Extract the [X, Y] coordinate from the center of the cell holding the provided text.  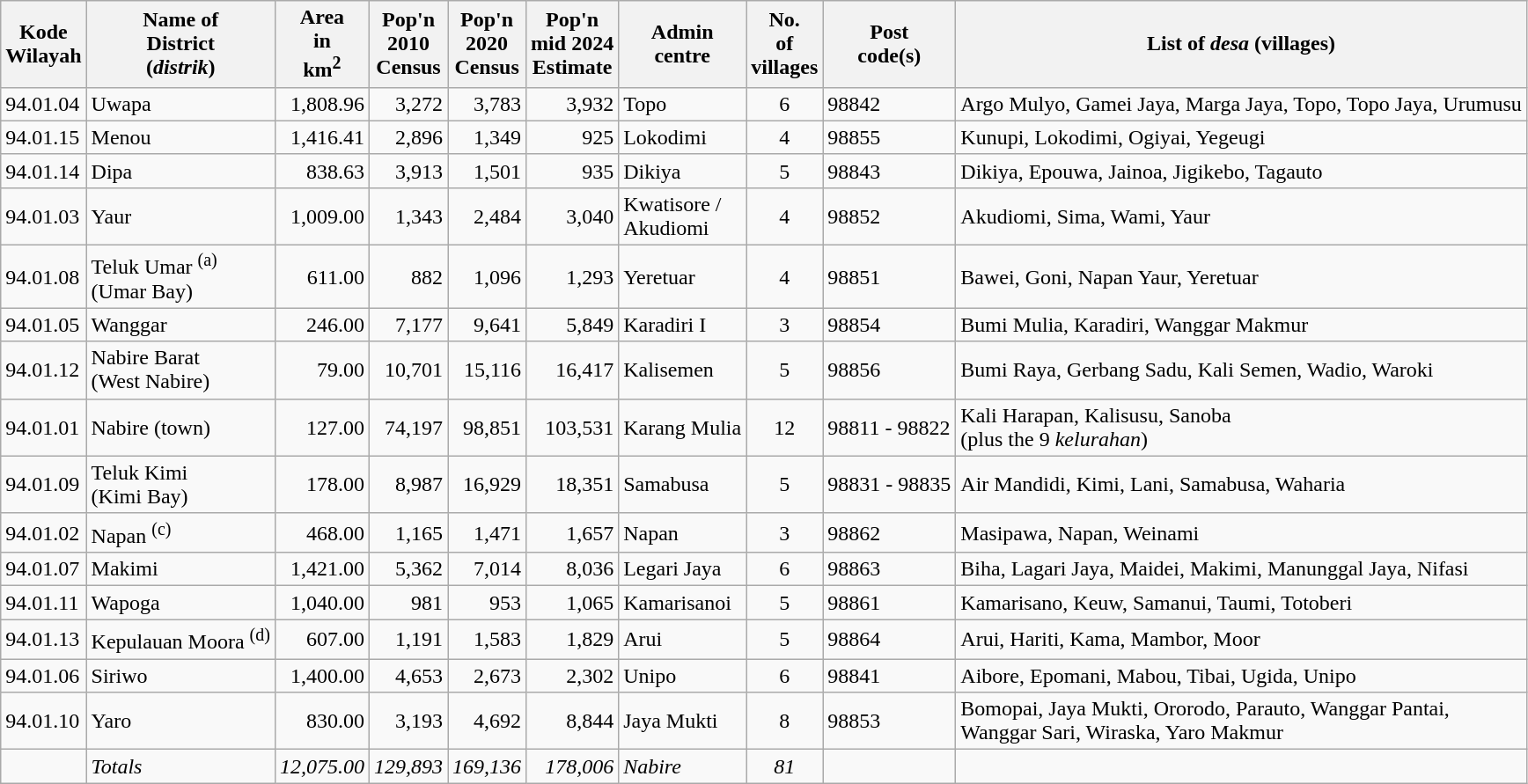
Yeretuar [683, 277]
Unipo [683, 676]
Bumi Mulia, Karadiri, Wanggar Makmur [1241, 325]
Akudiomi, Sima, Wami, Yaur [1241, 216]
2,896 [408, 137]
98852 [889, 216]
Wapoga [180, 603]
List of desa (villages) [1241, 44]
5,849 [572, 325]
Jaya Mukti [683, 722]
Nabire [683, 766]
Kode Wilayah [44, 44]
Areainkm2 [322, 44]
Bawei, Goni, Napan Yaur, Yeretuar [1241, 277]
Napan [683, 533]
98831 - 98835 [889, 484]
1,165 [408, 533]
2,673 [488, 676]
178.00 [322, 484]
94.01.07 [44, 569]
12 [785, 428]
8 [785, 722]
Topo [683, 104]
94.01.08 [44, 277]
94.01.10 [44, 722]
611.00 [322, 277]
Dipa [180, 171]
Totals [180, 766]
94.01.04 [44, 104]
Nabire Barat (West Nabire) [180, 370]
178,006 [572, 766]
98853 [889, 722]
981 [408, 603]
3,783 [488, 104]
98851 [889, 277]
468.00 [322, 533]
Nabire (town) [180, 428]
94.01.02 [44, 533]
Makimi [180, 569]
1,349 [488, 137]
Air Mandidi, Kimi, Lani, Samabusa, Waharia [1241, 484]
Masipawa, Napan, Weinami [1241, 533]
925 [572, 137]
127.00 [322, 428]
1,009.00 [322, 216]
882 [408, 277]
Samabusa [683, 484]
3,913 [408, 171]
1,657 [572, 533]
Teluk Umar (a) (Umar Bay) [180, 277]
94.01.03 [44, 216]
98854 [889, 325]
4,692 [488, 722]
8,036 [572, 569]
98841 [889, 676]
Dikiya, Epouwa, Jainoa, Jigikebo, Tagauto [1241, 171]
3,193 [408, 722]
98864 [889, 639]
Biha, Lagari Jaya, Maidei, Makimi, Manunggal Jaya, Nifasi [1241, 569]
Kali Harapan, Kalisusu, Sanoba(plus the 9 kelurahan) [1241, 428]
1,343 [408, 216]
1,471 [488, 533]
1,583 [488, 639]
8,987 [408, 484]
129,893 [408, 766]
Arui, Hariti, Kama, Mambor, Moor [1241, 639]
94.01.09 [44, 484]
No. ofvillages [785, 44]
Karadiri I [683, 325]
Menou [180, 137]
98811 - 98822 [889, 428]
838.63 [322, 171]
830.00 [322, 722]
Kamarisanoi [683, 603]
1,416.41 [322, 137]
98861 [889, 603]
Kalisemen [683, 370]
2,302 [572, 676]
Napan (c) [180, 533]
98,851 [488, 428]
1,065 [572, 603]
4,653 [408, 676]
94.01.05 [44, 325]
12,075.00 [322, 766]
15,116 [488, 370]
3,272 [408, 104]
94.01.15 [44, 137]
Yaro [180, 722]
1,400.00 [322, 676]
607.00 [322, 639]
Siriwo [180, 676]
Admincentre [683, 44]
Argo Mulyo, Gamei Jaya, Marga Jaya, Topo, Topo Jaya, Urumusu [1241, 104]
1,421.00 [322, 569]
1,501 [488, 171]
98843 [889, 171]
Karang Mulia [683, 428]
94.01.11 [44, 603]
9,641 [488, 325]
Dikiya [683, 171]
16,929 [488, 484]
1,293 [572, 277]
94.01.06 [44, 676]
953 [488, 603]
Legari Jaya [683, 569]
98863 [889, 569]
98842 [889, 104]
Kunupi, Lokodimi, Ogiyai, Yegeugi [1241, 137]
2,484 [488, 216]
1,191 [408, 639]
246.00 [322, 325]
103,531 [572, 428]
Kamarisano, Keuw, Samanui, Taumi, Totoberi [1241, 603]
10,701 [408, 370]
74,197 [408, 428]
935 [572, 171]
79.00 [322, 370]
94.01.14 [44, 171]
Pop'n 2020Census [488, 44]
7,014 [488, 569]
98855 [889, 137]
1,829 [572, 639]
Lokodimi [683, 137]
3,040 [572, 216]
Aibore, Epomani, Mabou, Tibai, Ugida, Unipo [1241, 676]
Bomopai, Jaya Mukti, Ororodo, Parauto, Wanggar Pantai, Wanggar Sari, Wiraska, Yaro Makmur [1241, 722]
7,177 [408, 325]
94.01.13 [44, 639]
Yaur [180, 216]
Kepulauan Moora (d) [180, 639]
81 [785, 766]
18,351 [572, 484]
Uwapa [180, 104]
Name ofDistrict(distrik) [180, 44]
Arui [683, 639]
1,808.96 [322, 104]
3,932 [572, 104]
Postcode(s) [889, 44]
Bumi Raya, Gerbang Sadu, Kali Semen, Wadio, Waroki [1241, 370]
94.01.01 [44, 428]
94.01.12 [44, 370]
98856 [889, 370]
169,136 [488, 766]
1,096 [488, 277]
Teluk Kimi (Kimi Bay) [180, 484]
98862 [889, 533]
Pop'n mid 2024Estimate [572, 44]
Kwatisore / Akudiomi [683, 216]
16,417 [572, 370]
Pop'n 2010 Census [408, 44]
1,040.00 [322, 603]
Wanggar [180, 325]
5,362 [408, 569]
8,844 [572, 722]
